Locate the cell with the specified text and output its (X, Y) center coordinate. 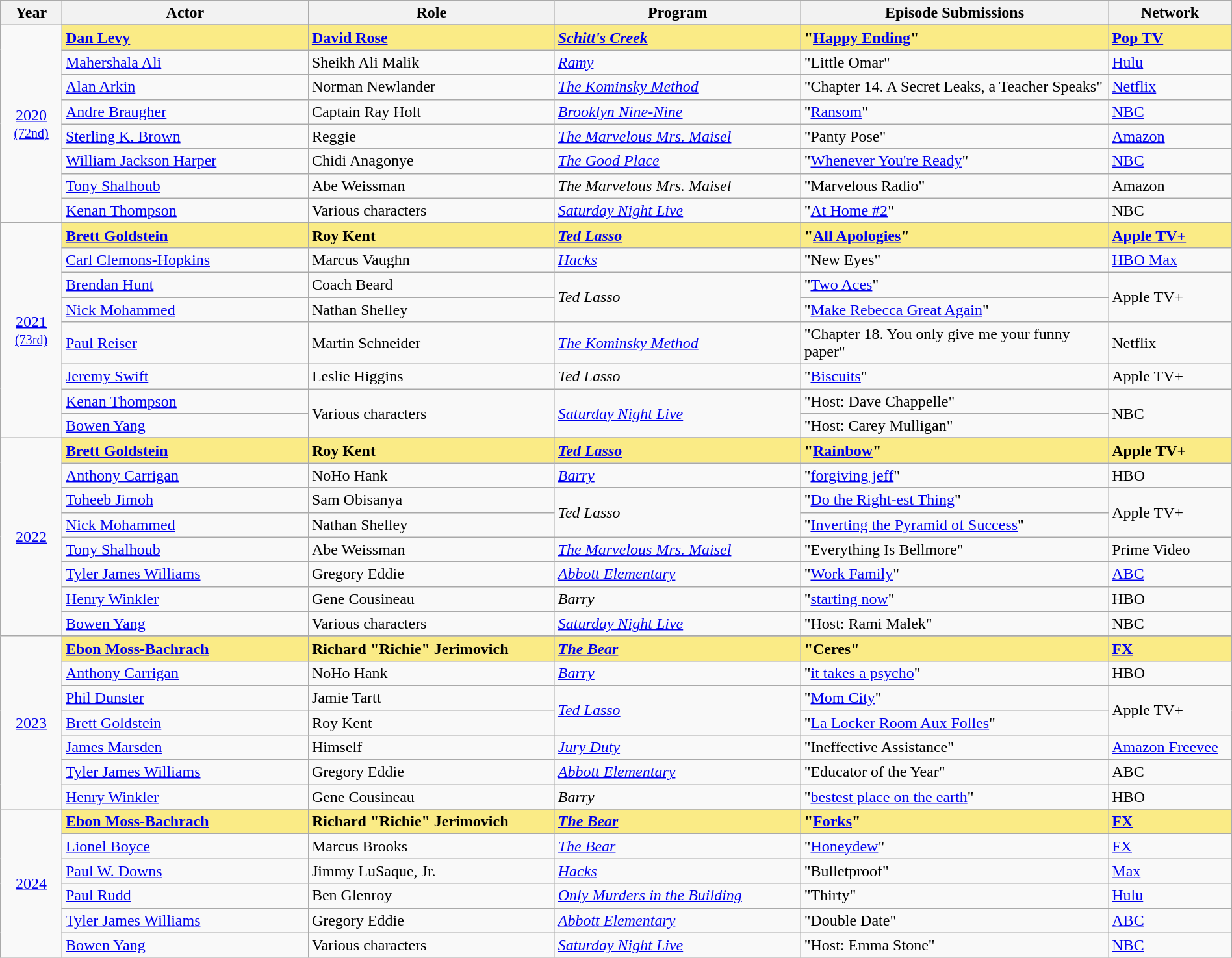
Paul W. Downs (185, 871)
Captain Ray Holt (431, 112)
"Do the Right-est Thing" (955, 500)
"forgiving jeff" (955, 475)
2022 (31, 537)
Marcus Vaughn (431, 260)
"Panty Pose" (955, 136)
Paul Rudd (185, 896)
The Good Place (677, 161)
Norman Newlander (431, 87)
"bestest place on the earth" (955, 797)
Schitt's Creek (677, 38)
Jury Duty (677, 748)
Sterling K. Brown (185, 136)
Sam Obisanya (431, 500)
William Jackson Harper (185, 161)
2024 (31, 883)
"Inverting the Pyramid of Success" (955, 525)
Andre Braugher (185, 112)
Carl Clemons-Hopkins (185, 260)
Ben Glenroy (431, 896)
"Ransom" (955, 112)
2023 (31, 722)
"Chapter 18. You only give me your funny paper" (955, 343)
"Whenever You're Ready" (955, 161)
2021(73rd) (31, 331)
"Thirty" (955, 896)
"At Home #2" (955, 210)
"Host: Carey Mulligan" (955, 426)
Episode Submissions (955, 13)
"Rainbow" (955, 451)
Jeremy Swift (185, 377)
Martin Schneider (431, 343)
Marcus Brooks (431, 846)
Toheeb Jimoh (185, 500)
"Little Omar" (955, 62)
Role (431, 13)
"Marvelous Radio" (955, 186)
Pop TV (1170, 38)
"Two Aces" (955, 284)
"Ineffective Assistance" (955, 748)
Phil Dunster (185, 698)
"Host: Rami Malek" (955, 624)
"Host: Emma Stone" (955, 945)
Ramy (677, 62)
Paul Reiser (185, 343)
Network (1170, 13)
David Rose (431, 38)
"La Locker Room Aux Folles" (955, 723)
Brooklyn Nine-Nine (677, 112)
Coach Beard (431, 284)
Amazon Freevee (1170, 748)
"Host: Dave Chappelle" (955, 401)
Mahershala Ali (185, 62)
"Mom City" (955, 698)
"Work Family" (955, 574)
Program (677, 13)
Alan Arkin (185, 87)
"Biscuits" (955, 377)
Chidi Anagonye (431, 161)
"it takes a psycho" (955, 673)
"Ceres" (955, 648)
"New Eyes" (955, 260)
Himself (431, 748)
Year (31, 13)
2020(72nd) (31, 124)
Sheikh Ali Malik (431, 62)
Prime Video (1170, 549)
HBO Max (1170, 260)
Jimmy LuSaque, Jr. (431, 871)
"Happy Ending" (955, 38)
"Double Date" (955, 920)
"starting now" (955, 599)
"Bulletproof" (955, 871)
Dan Levy (185, 38)
"Make Rebecca Great Again" (955, 310)
"Honeydew" (955, 846)
"All Apologies" (955, 235)
"Chapter 14. A Secret Leaks, a Teacher Speaks" (955, 87)
Only Murders in the Building (677, 896)
Actor (185, 13)
"Forks" (955, 822)
Max (1170, 871)
James Marsden (185, 748)
Leslie Higgins (431, 377)
Jamie Tartt (431, 698)
"Educator of the Year" (955, 772)
Reggie (431, 136)
Brendan Hunt (185, 284)
Lionel Boyce (185, 846)
"Everything Is Bellmore" (955, 549)
